Determine the [X, Y] coordinate at the center of the cell enclosing the given text.  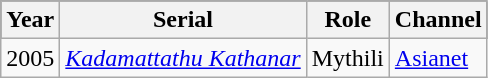
Mythili [348, 58]
Serial [183, 20]
2005 [30, 58]
Role [348, 20]
Year [30, 20]
Asianet [438, 58]
Kadamattathu Kathanar [183, 58]
Channel [438, 20]
